Output the [x, y] coordinate of the center of the cell containing the given text.  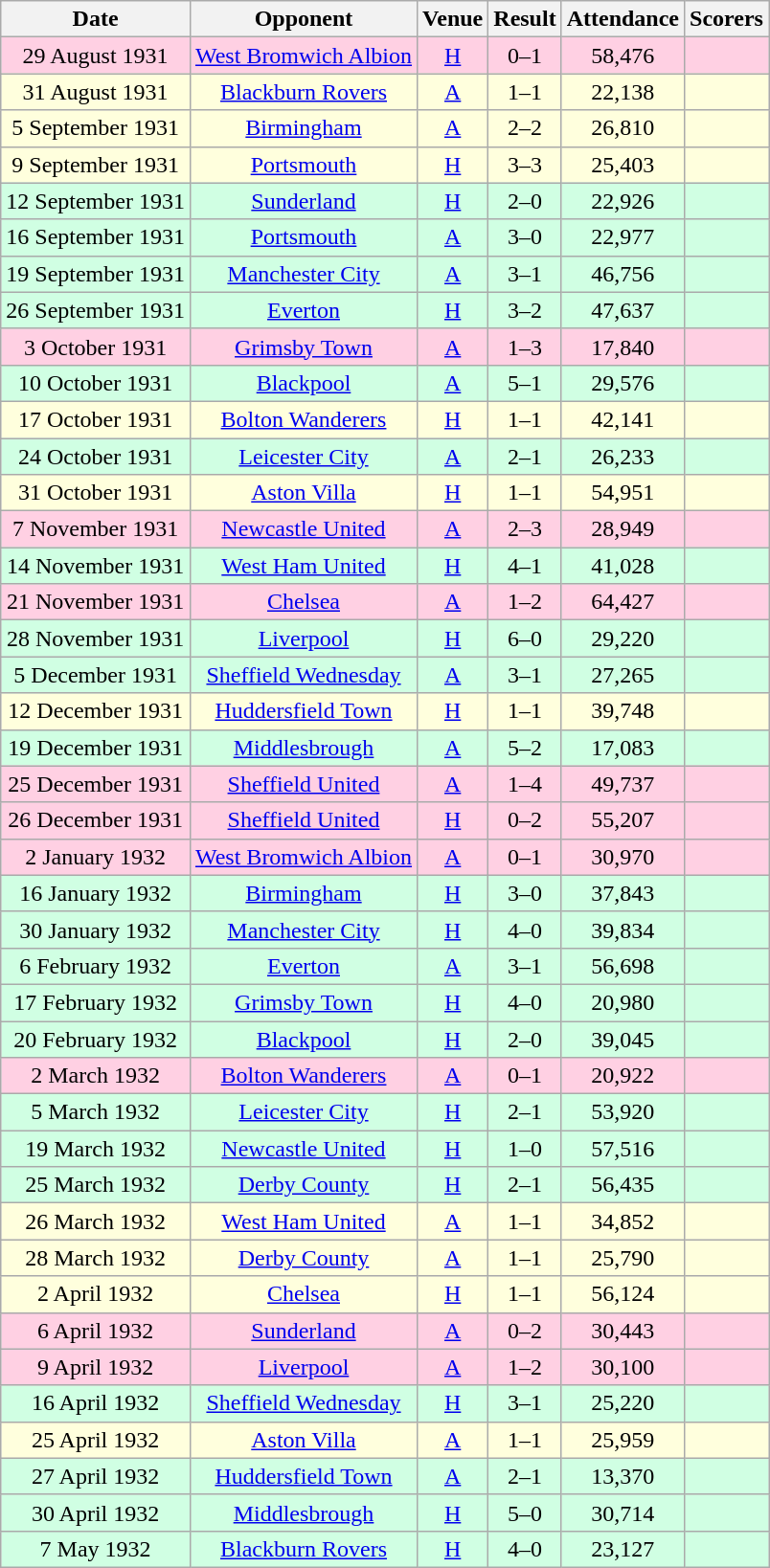
27 April 1932 [96, 1476]
5 December 1931 [96, 675]
39,834 [623, 930]
25,220 [623, 1403]
28 November 1931 [96, 638]
23,127 [623, 1549]
9 September 1931 [96, 165]
27,265 [623, 675]
30,100 [623, 1367]
1–3 [525, 347]
16 April 1932 [96, 1403]
2 March 1932 [96, 1076]
14 November 1931 [96, 566]
2 January 1932 [96, 857]
24 October 1931 [96, 457]
22,926 [623, 201]
25 December 1931 [96, 784]
41,028 [623, 566]
5–2 [525, 748]
54,951 [623, 493]
29,576 [623, 383]
Venue [453, 19]
Result [525, 19]
28 March 1932 [96, 1258]
31 August 1931 [96, 92]
53,920 [623, 1112]
56,698 [623, 966]
42,141 [623, 419]
5–1 [525, 383]
34,852 [623, 1221]
30,443 [623, 1331]
37,843 [623, 893]
64,427 [623, 602]
28,949 [623, 529]
46,756 [623, 274]
17 October 1931 [96, 419]
3 October 1931 [96, 347]
3–3 [525, 165]
Opponent [303, 19]
10 October 1931 [96, 383]
25,959 [623, 1440]
7 May 1932 [96, 1549]
13,370 [623, 1476]
1–4 [525, 784]
26 September 1931 [96, 310]
21 November 1931 [96, 602]
22,138 [623, 92]
20,922 [623, 1076]
16 September 1931 [96, 237]
12 September 1931 [96, 201]
5 September 1931 [96, 128]
25,403 [623, 165]
49,737 [623, 784]
29 August 1931 [96, 56]
19 September 1931 [96, 274]
26 March 1932 [96, 1221]
6 February 1932 [96, 966]
55,207 [623, 820]
12 December 1931 [96, 711]
26 December 1931 [96, 820]
22,977 [623, 237]
16 January 1932 [96, 893]
25,790 [623, 1258]
Attendance [623, 19]
25 April 1932 [96, 1440]
39,045 [623, 1039]
2–2 [525, 128]
4–1 [525, 566]
30 April 1932 [96, 1512]
Scorers [727, 19]
26,233 [623, 457]
2–3 [525, 529]
56,435 [623, 1185]
20 February 1932 [96, 1039]
57,516 [623, 1149]
6–0 [525, 638]
3–2 [525, 310]
2 April 1932 [96, 1294]
30,970 [623, 857]
58,476 [623, 56]
6 April 1932 [96, 1331]
Date [96, 19]
39,748 [623, 711]
17 February 1932 [96, 1002]
29,220 [623, 638]
20,980 [623, 1002]
25 March 1932 [96, 1185]
19 March 1932 [96, 1149]
17,083 [623, 748]
7 November 1931 [96, 529]
9 April 1932 [96, 1367]
31 October 1931 [96, 493]
56,124 [623, 1294]
5–0 [525, 1512]
1–0 [525, 1149]
26,810 [623, 128]
19 December 1931 [96, 748]
47,637 [623, 310]
5 March 1932 [96, 1112]
30,714 [623, 1512]
17,840 [623, 347]
30 January 1932 [96, 930]
